Extract the (x, y) coordinate from the center of the cell holding the provided text.  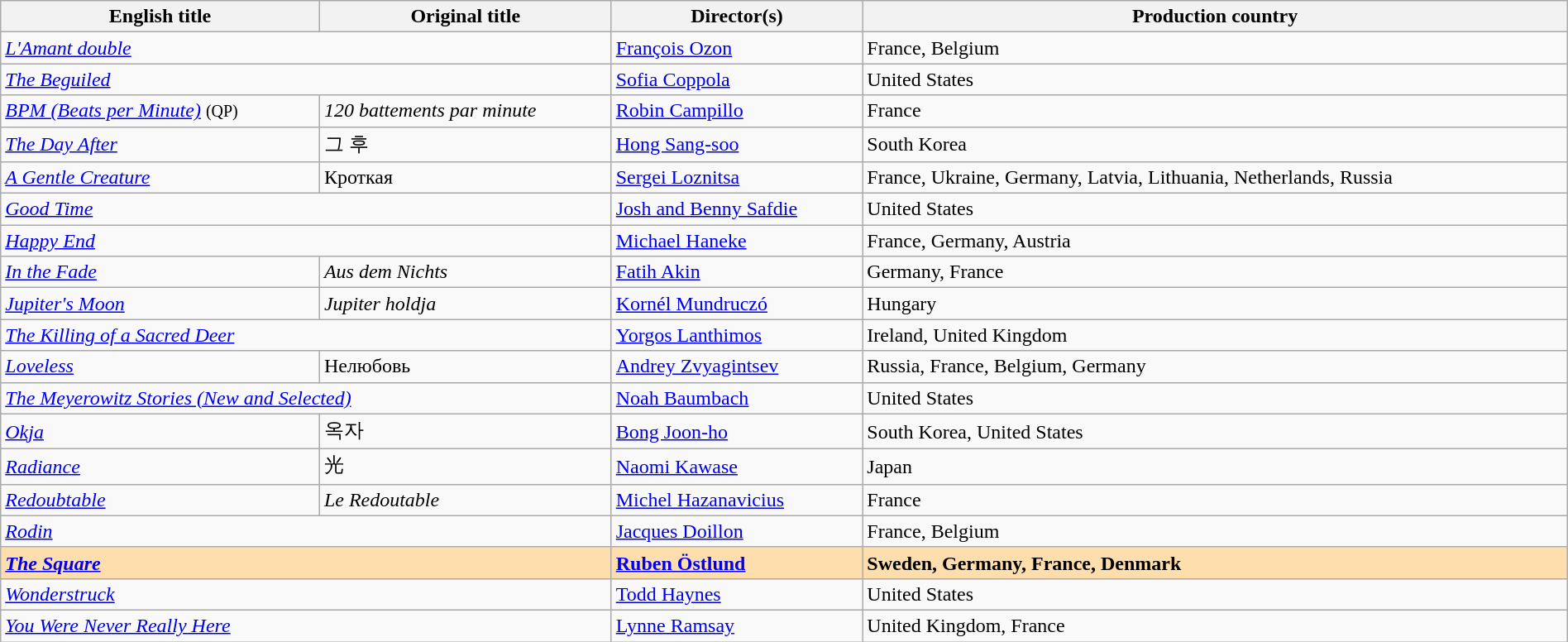
Le Redoutable (465, 500)
Aus dem Nichts (465, 272)
Lynne Ramsay (737, 625)
Jupiter's Moon (160, 304)
Sweden, Germany, France, Denmark (1215, 563)
The Beguiled (306, 79)
United Kingdom, France (1215, 625)
Fatih Akin (737, 272)
France, Ukraine, Germany, Latvia, Lithuania, Netherlands, Russia (1215, 178)
Japan (1215, 467)
France, Germany, Austria (1215, 241)
Happy End (306, 241)
Robin Campillo (737, 111)
You Were Never Really Here (306, 625)
Rodin (306, 531)
Germany, France (1215, 272)
Hungary (1215, 304)
Ireland, United Kingdom (1215, 335)
L'Amant double (306, 48)
Production country (1215, 17)
The Square (306, 563)
Jupiter holdja (465, 304)
The Killing of a Sacred Deer (306, 335)
Naomi Kawase (737, 467)
Wonderstruck (306, 594)
120 battements par minute (465, 111)
South Korea (1215, 144)
Good Time (306, 209)
Yorgos Lanthimos (737, 335)
Kornél Mundruczó (737, 304)
Okja (160, 432)
South Korea, United States (1215, 432)
Radiance (160, 467)
Josh and Benny Safdie (737, 209)
Michel Hazanavicius (737, 500)
Jacques Doillon (737, 531)
Redoubtable (160, 500)
Нелюбовь (465, 367)
English title (160, 17)
Hong Sang-soo (737, 144)
Кроткая (465, 178)
Bong Joon-ho (737, 432)
Michael Haneke (737, 241)
The Day After (160, 144)
In the Fade (160, 272)
그 후 (465, 144)
Sergei Loznitsa (737, 178)
Todd Haynes (737, 594)
Ruben Östlund (737, 563)
Russia, France, Belgium, Germany (1215, 367)
BPM (Beats per Minute) (QP) (160, 111)
The Meyerowitz Stories (New and Selected) (306, 398)
Andrey Zvyagintsev (737, 367)
Original title (465, 17)
光 (465, 467)
Noah Baumbach (737, 398)
A Gentle Creature (160, 178)
Sofia Coppola (737, 79)
François Ozon (737, 48)
옥자 (465, 432)
Director(s) (737, 17)
Loveless (160, 367)
